Return the (x, y) coordinate for the center point of the cell that contains the specified text.  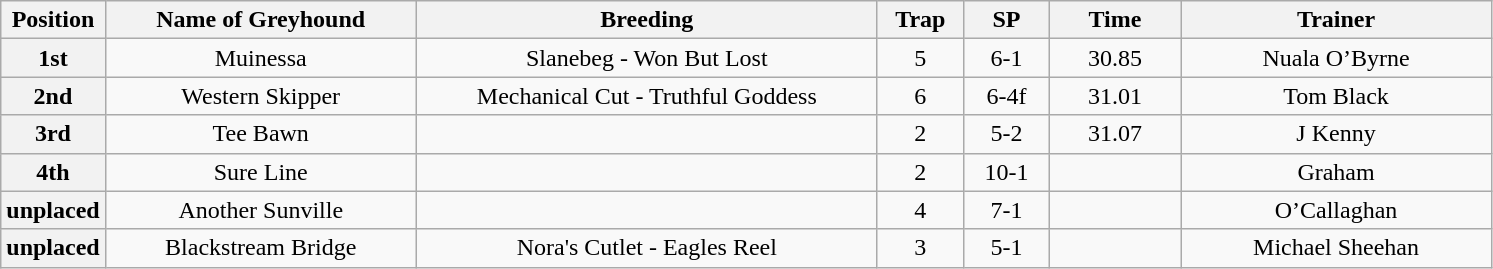
Graham (1336, 172)
Western Skipper (260, 96)
Another Sunville (260, 210)
Trap (920, 20)
2nd (53, 96)
Michael Sheehan (1336, 248)
3rd (53, 134)
10-1 (1006, 172)
1st (53, 58)
O’Callaghan (1336, 210)
Time (1114, 20)
Tee Bawn (260, 134)
6-4f (1006, 96)
7-1 (1006, 210)
4th (53, 172)
6-1 (1006, 58)
J Kenny (1336, 134)
Tom Black (1336, 96)
Sure Line (260, 172)
Blackstream Bridge (260, 248)
31.07 (1114, 134)
31.01 (1114, 96)
Breeding (646, 20)
5-2 (1006, 134)
30.85 (1114, 58)
Nora's Cutlet - Eagles Reel (646, 248)
Position (53, 20)
5 (920, 58)
5-1 (1006, 248)
Trainer (1336, 20)
4 (920, 210)
3 (920, 248)
SP (1006, 20)
Nuala O’Byrne (1336, 58)
Muinessa (260, 58)
Slanebeg - Won But Lost (646, 58)
6 (920, 96)
Name of Greyhound (260, 20)
Mechanical Cut - Truthful Goddess (646, 96)
